Extract the [x, y] coordinate from the center of the cell holding the provided text.  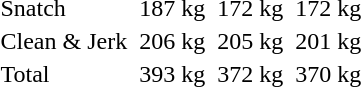
205 kg [250, 41]
206 kg [172, 41]
